Return [x, y] of the center of cell containing provided text 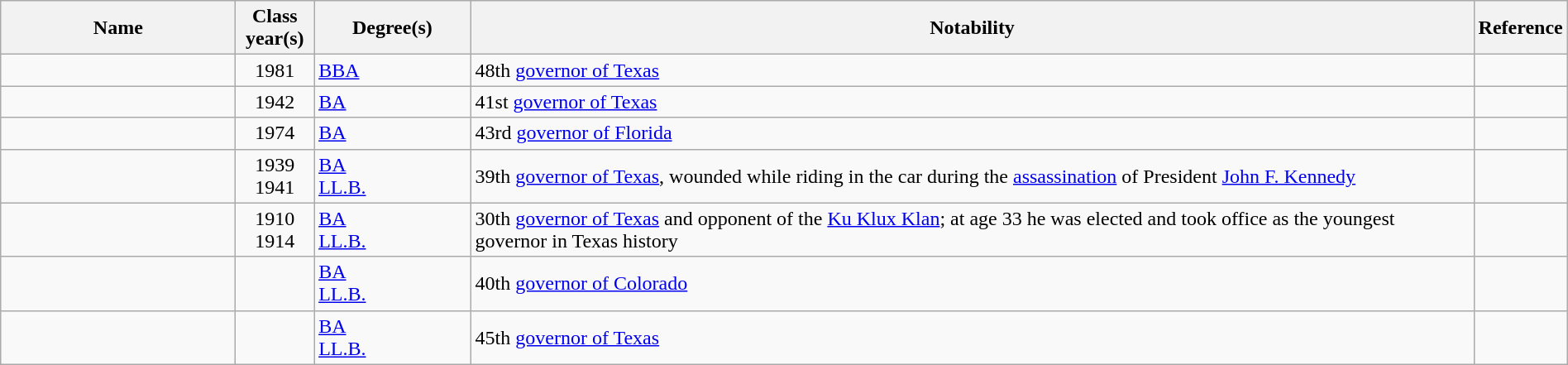
39th governor of Texas, wounded while riding in the car during the assassination of President John F. Kennedy [973, 175]
Name [118, 28]
1974 [275, 133]
48th governor of Texas [973, 70]
43rd governor of Florida [973, 133]
1942 [275, 102]
Notability [973, 28]
19101914 [275, 230]
19391941 [275, 175]
45th governor of Texas [973, 338]
Degree(s) [392, 28]
BBA [392, 70]
Reference [1520, 28]
41st governor of Texas [973, 102]
30th governor of Texas and opponent of the Ku Klux Klan; at age 33 he was elected and took office as the youngest governor in Texas history [973, 230]
40th governor of Colorado [973, 283]
Class year(s) [275, 28]
1981 [275, 70]
